Find where the given text appears and provide that cell's center as (x, y) coordinate. 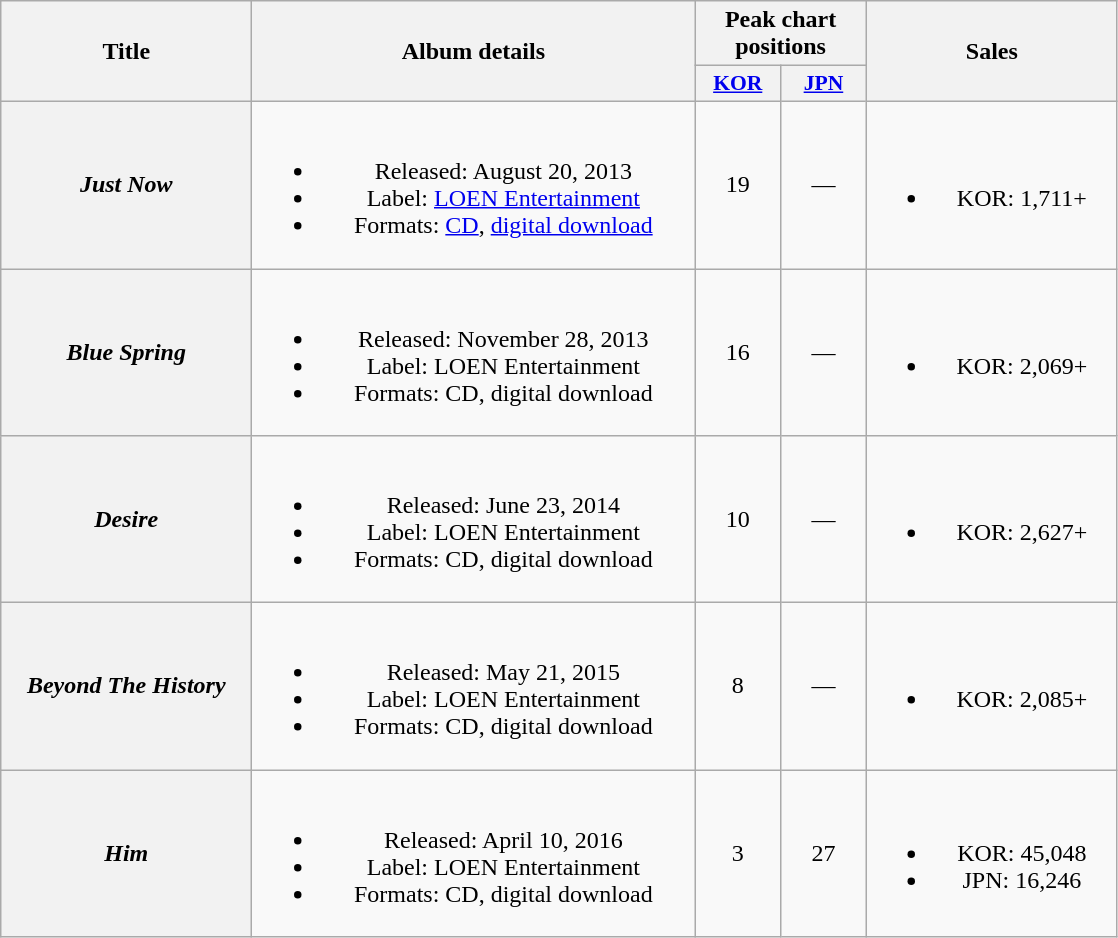
Released: June 23, 2014Label: LOEN EntertainmentFormats: CD, digital download (474, 520)
16 (738, 352)
KOR: 2,627+ (992, 520)
Him (126, 854)
Released: May 21, 2015Label: LOEN EntertainmentFormats: CD, digital download (474, 686)
19 (738, 184)
Desire (126, 520)
KOR: 2,085+ (992, 686)
10 (738, 520)
Peak chart positions (780, 34)
8 (738, 686)
JPN (824, 84)
KOR: 1,711+ (992, 184)
Title (126, 52)
Released: November 28, 2013Label: LOEN EntertainmentFormats: CD, digital download (474, 352)
Released: August 20, 2013Label: LOEN EntertainmentFormats: CD, digital download (474, 184)
Album details (474, 52)
Beyond The History (126, 686)
KOR: 2,069+ (992, 352)
Released: April 10, 2016Label: LOEN EntertainmentFormats: CD, digital download (474, 854)
KOR: 45,048JPN: 16,246 (992, 854)
3 (738, 854)
27 (824, 854)
Sales (992, 52)
KOR (738, 84)
Blue Spring (126, 352)
Just Now (126, 184)
